Return [x, y] of the center of cell containing provided text 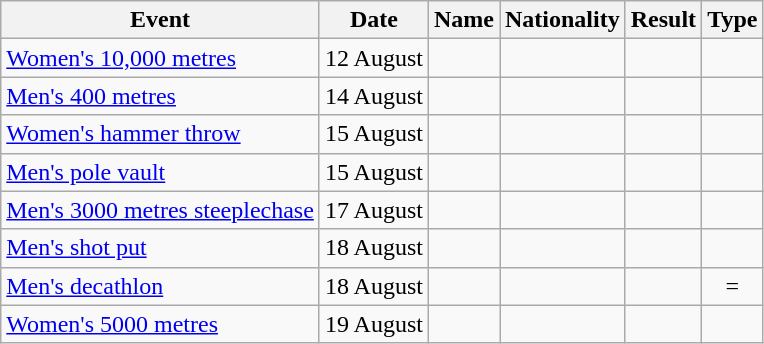
Men's 400 metres [160, 96]
Event [160, 20]
19 August [374, 324]
14 August [374, 96]
Women's 5000 metres [160, 324]
Date [374, 20]
17 August [374, 210]
Men's shot put [160, 248]
Type [732, 20]
Men's decathlon [160, 286]
Result [663, 20]
Men's pole vault [160, 172]
12 August [374, 58]
Nationality [563, 20]
Name [464, 20]
Women's hammer throw [160, 134]
Men's 3000 metres steeplechase [160, 210]
= [732, 286]
Women's 10,000 metres [160, 58]
